Return (X, Y) of the center of cell containing provided text 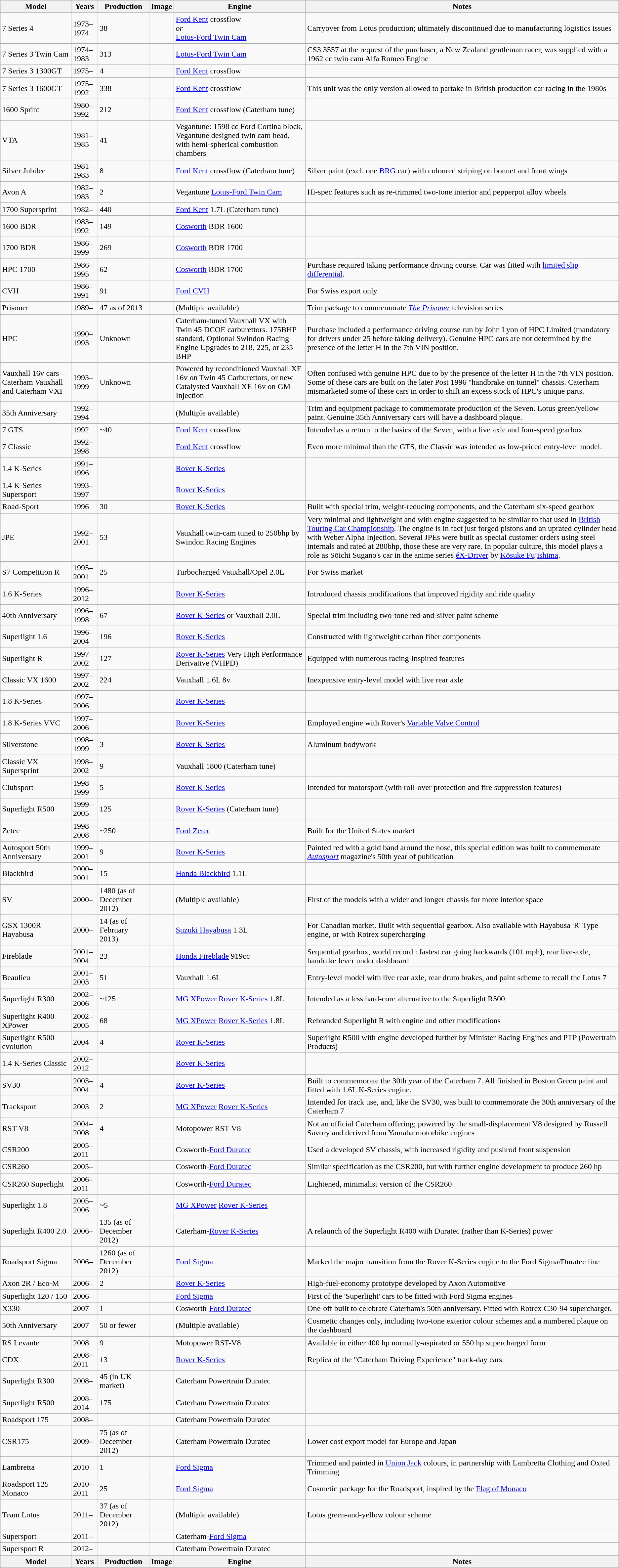
196 (124, 636)
Fireblade (36, 956)
Silver paint (excl. one BRG car) with coloured striping on bonnet and front wings (462, 171)
1.6 K-Series (36, 593)
GSX 1300R Hayabusa (36, 930)
Suzuki Hayabusa 1.3L (240, 930)
1981–1985 (85, 140)
1986–1991 (85, 291)
Supersport R (36, 1549)
Beaulieu (36, 977)
2002–2005 (85, 1020)
One-off built to celebrate Caterham's 50th anniversary. Fitted with Rotrex C30-94 supercharger. (462, 1308)
1975–1992 (85, 88)
1995–2001 (85, 572)
Employed engine with Rover's Variable Valve Control (462, 723)
Prisoner (36, 308)
HPC 1700 (36, 269)
1982–1983 (85, 192)
53 (124, 537)
Roadsport 125 Monaco (36, 1489)
Trim package to commemorate The Prisoner television series (462, 308)
Honda Blackbird 1.1L (240, 873)
~125 (124, 999)
For Swiss market (462, 572)
Roadsport 175 (36, 1420)
Available in either 400 hp normally-aspirated or 550 hp supercharged form (462, 1343)
Roadsport Sigma (36, 1262)
62 (124, 269)
40th Anniversary (36, 615)
1991–1996 (85, 468)
Built with special trim, weight-reducing components, and the Caterham six-speed gearbox (462, 507)
1989– (85, 308)
1983–1992 (85, 226)
Intended as a less hard-core alternative to the Superlight R500 (462, 999)
CSR200 (36, 1150)
2001–2004 (85, 956)
Vegantune: 1598 cc Ford Cortina block, Vegantune designed twin cam head, with hemi-spherical combustion chambers (240, 140)
Vauxhall 1.6L (240, 977)
91 (124, 291)
1996 (85, 507)
For Swiss export only (462, 291)
Vauxhall 16v cars – Caterham Vauxhall and Caterham VXI (36, 382)
45 (in UK market) (124, 1381)
338 (124, 88)
127 (124, 658)
JPE (36, 537)
1480 (as of December 2012) (124, 899)
CSR260 (36, 1167)
Equipped with numerous racing-inspired features (462, 658)
Entry-level model with live rear axle, rear drum brakes, and paint scheme to recall the Lotus 7 (462, 977)
1700 BDR (36, 247)
2002–2012 (85, 1064)
68 (124, 1020)
Ford Kent crossfloworLotus-Ford Twin Cam (240, 28)
1.4 K-Series Supersport (36, 490)
Marked the major transition from the Rover K-Series engine to the Ford Sigma/Duratec line (462, 1262)
1973–1974 (85, 28)
Silver Jubilee (36, 171)
Superlight 1.6 (36, 636)
Lower cost export model for Europe and Japan (462, 1441)
Superlight R500 with engine developed further by Minister Racing Engines and PTP (Powertrain Products) (462, 1042)
Even more minimal than the GTS, the Classic was intended as low-priced entry-level model. (462, 447)
1986–1999 (85, 247)
1.4 K-Series Classic (36, 1064)
2010–2011 (85, 1489)
1982– (85, 209)
2002–2006 (85, 999)
2001–2003 (85, 977)
2008 (85, 1343)
Turbocharged Vauxhall/Opel 2.0L (240, 572)
38 (124, 28)
1996–2012 (85, 593)
X330 (36, 1308)
Autosport 50th Anniversary (36, 852)
Cosworth BDR 1600 (240, 226)
HPC (36, 338)
1999–2005 (85, 809)
2006–2011 (85, 1184)
1996–2004 (85, 636)
Rover K-Series (Caterham tune) (240, 809)
1981–1983 (85, 171)
Used a developed SV chassis, with increased rigidity and pushrod front suspension (462, 1150)
2003–2004 (85, 1085)
First of the 'Superlight' cars to be fitted with Ford Sigma engines (462, 1296)
CSR175 (36, 1441)
212 (124, 110)
7 Series 3 1600GT (36, 88)
35th Anniversary (36, 413)
SV (36, 899)
Built for the United States market (462, 830)
8 (124, 171)
67 (124, 615)
41 (124, 140)
7 GTS (36, 430)
Intended for motorsport (with roll-over protection and fire suppression features) (462, 787)
Superlight R (36, 658)
269 (124, 247)
CDX (36, 1360)
2005–2011 (85, 1150)
Ford Zetec (240, 830)
Honda Fireblade 919cc (240, 956)
15 (124, 873)
Lotus green-and-yellow colour scheme (462, 1515)
~40 (124, 430)
Vauxhall 1.6L 8v (240, 680)
First of the models with a wider and longer chassis for more interior space (462, 899)
Replica of the "Caterham Driving Experience" track-day cars (462, 1360)
Vegantune Lotus-Ford Twin Cam (240, 192)
Powered by reconditioned Vauxhall XE 16v on Twin 45 Carburettors, or new Catalysted Vauxhall XE 16v on GM Injection (240, 382)
Superlight R400 XPower (36, 1020)
50 or fewer (124, 1325)
14 (as of February 2013) (124, 930)
1998–2008 (85, 830)
Silverstone (36, 744)
1.8 K-Series (36, 701)
1260 (as of December 2012) (124, 1262)
A relaunch of the Superlight R400 with Duratec (rather than K-Series) power (462, 1231)
7 Classic (36, 447)
1993–1999 (85, 382)
224 (124, 680)
3 (124, 744)
5 (124, 787)
7 Series 3 Twin Cam (36, 54)
Introduced chassis modifications that improved rigidity and ride quality (462, 593)
Superlight 120 / 150 (36, 1296)
13 (124, 1360)
Cosmetic package for the Roadsport, inspired by the Flag of Monaco (462, 1489)
Superlight R400 2.0 (36, 1231)
VTA (36, 140)
Inexpensive entry-level model with live rear axle (462, 680)
Lotus-Ford Twin Cam (240, 54)
1992 (85, 430)
Rover K-Series or Vauxhall 2.0L (240, 615)
1996–1998 (85, 615)
1974–1983 (85, 54)
Rebranded Superlight R with engine and other modifications (462, 1020)
1990–1993 (85, 338)
Classic VX 1600 (36, 680)
Classic VX Supersprint (36, 766)
1992–1998 (85, 447)
2004–2008 (85, 1128)
7 Series 4 (36, 28)
1999–2001 (85, 852)
1.8 K-Series VVC (36, 723)
2000–2001 (85, 873)
1.4 K-Series (36, 468)
Caterham-Rover K-Series (240, 1231)
1980–1992 (85, 110)
51 (124, 977)
2005– (85, 1167)
Purchase required taking performance driving course. Car was fitted with limited slip differential. (462, 269)
1975– (85, 71)
1993–1997 (85, 490)
135 (as of December 2012) (124, 1231)
RST-V8 (36, 1128)
2010 (85, 1467)
This unit was the only version allowed to partake in British production car racing in the 1980s (462, 88)
Caterham-tuned Vauxhall VX with Twin 45 DCOE carburettors. 175BHP standard, Optional Swindon Racing Engine Upgrades to 218, 225, or 235 BHP (240, 338)
~250 (124, 830)
Blackbird (36, 873)
S7 Competition R (36, 572)
Trimmed and painted in Union Jack colours, in partnership with Lambretta Clothing and Oxted Trimming (462, 1467)
Lightened, minimalist version of the CSR260 (462, 1184)
Superlight 1.8 (36, 1205)
Road-Sport (36, 507)
Ford CVH (240, 291)
Cosmetic changes only, including two-tone exterior colour schemes and a numbered plaque on the dashboard (462, 1325)
Constructed with lightweight carbon fiber components (462, 636)
CS3 3557 at the request of the purchaser, a New Zealand gentleman racer, was supplied with a 1962 cc twin cam Alfa Romeo Engine (462, 54)
1600 Sprint (36, 110)
Painted red with a gold band around the nose, this special edition was built to commemorate Autosport magazine's 50th year of publication (462, 852)
Sequential gearbox, world record : fastest car going backwards (101 mph), rear live-axle, handrake lever under dashboard (462, 956)
CVH (36, 291)
Rover K-Series Very High Performance Derivative (VHPD) (240, 658)
50th Anniversary (36, 1325)
Lambretta (36, 1467)
Similar specification as the CSR200, but with further engine development to produce 260 hp (462, 1167)
Intended for track use, and, like the SV30, was built to commemorate the 30th anniversary of the Caterham 7 (462, 1107)
High-fuel-economy prototype developed by Axon Automotive (462, 1283)
Aluminum bodywork (462, 744)
37 (as of December 2012) (124, 1515)
2012– (85, 1549)
Carryover from Lotus production; ultimately discontinued due to manufacturing logistics issues (462, 28)
1700 Supersprint (36, 209)
175 (124, 1403)
440 (124, 209)
Intended as a return to the basics of the Seven, with a live axle and four-speed gearbox (462, 430)
CSR260 Superlight (36, 1184)
Ford Kent 1.7L (Caterham tune) (240, 209)
Not an official Caterham offering; powered by the small-displacement V8 designed by Russell Savory and derived from Yamaha motorbike engines (462, 1128)
RS Levante (36, 1343)
Superlight R500 evolution (36, 1042)
7 Series 3 1300GT (36, 71)
Axon 2R / Eco-M (36, 1283)
125 (124, 809)
149 (124, 226)
SV30 (36, 1085)
1992–2001 (85, 537)
Supersport (36, 1536)
Special trim including two-tone red-and-silver paint scheme (462, 615)
Vauxhall 1800 (Caterham tune) (240, 766)
75 (as of December 2012) (124, 1441)
For Canadian market. Built with sequential gearbox. Also available with Hayabusa 'R' Type engine, or with Rotrex supercharging (462, 930)
Clubsport (36, 787)
Built to commemorate the 30th year of the Caterham 7. All finished in Boston Green paint and fitted with 1.6L K-Series engine. (462, 1085)
2008–2014 (85, 1403)
1998–2002 (85, 766)
Avon A (36, 192)
Hi-spec features such as re-trimmed two-tone interior and pepperpot alloy wheels (462, 192)
1600 BDR (36, 226)
2004 (85, 1042)
2009– (85, 1441)
Vauxhall twin-cam tuned to 250bhp by Swindon Racing Engines (240, 537)
Caterham-Ford Sigma (240, 1536)
23 (124, 956)
Zetec (36, 830)
~5 (124, 1205)
2005–2006 (85, 1205)
1992–1994 (85, 413)
47 as of 2013 (124, 308)
30 (124, 507)
Team Lotus (36, 1515)
2003 (85, 1107)
313 (124, 54)
Tracksport (36, 1107)
2008–2011 (85, 1360)
1986–1995 (85, 269)
